Search for the cell housing the specified text and yield its (x, y) center coordinate. 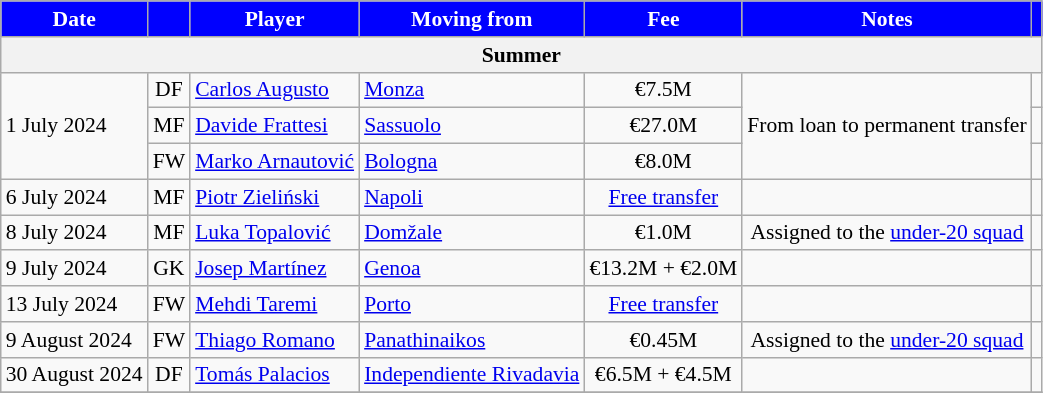
€0.45M (663, 340)
Date (74, 19)
Marko Arnautović (274, 162)
Luka Topalović (274, 233)
Player (274, 19)
Independiente Rivadavia (472, 375)
Mehdi Taremi (274, 304)
Bologna (472, 162)
Moving from (472, 19)
9 August 2024 (74, 340)
1 July 2024 (74, 126)
€1.0M (663, 233)
Summer (522, 55)
Monza (472, 90)
6 July 2024 (74, 197)
Panathinaikos (472, 340)
€6.5M + €4.5M (663, 375)
Thiago Romano (274, 340)
GK (170, 269)
€8.0M (663, 162)
Tomás Palacios (274, 375)
€7.5M (663, 90)
13 July 2024 (74, 304)
Josep Martínez (274, 269)
Piotr Zieliński (274, 197)
€13.2M + €2.0M (663, 269)
Domžale (472, 233)
Genoa (472, 269)
Notes (886, 19)
30 August 2024 (74, 375)
Fee (663, 19)
Napoli (472, 197)
Sassuolo (472, 126)
Davide Frattesi (274, 126)
Carlos Augusto (274, 90)
€27.0M (663, 126)
Porto (472, 304)
8 July 2024 (74, 233)
9 July 2024 (74, 269)
From loan to permanent transfer (886, 126)
